Search for the cell housing the specified text and yield its (X, Y) center coordinate. 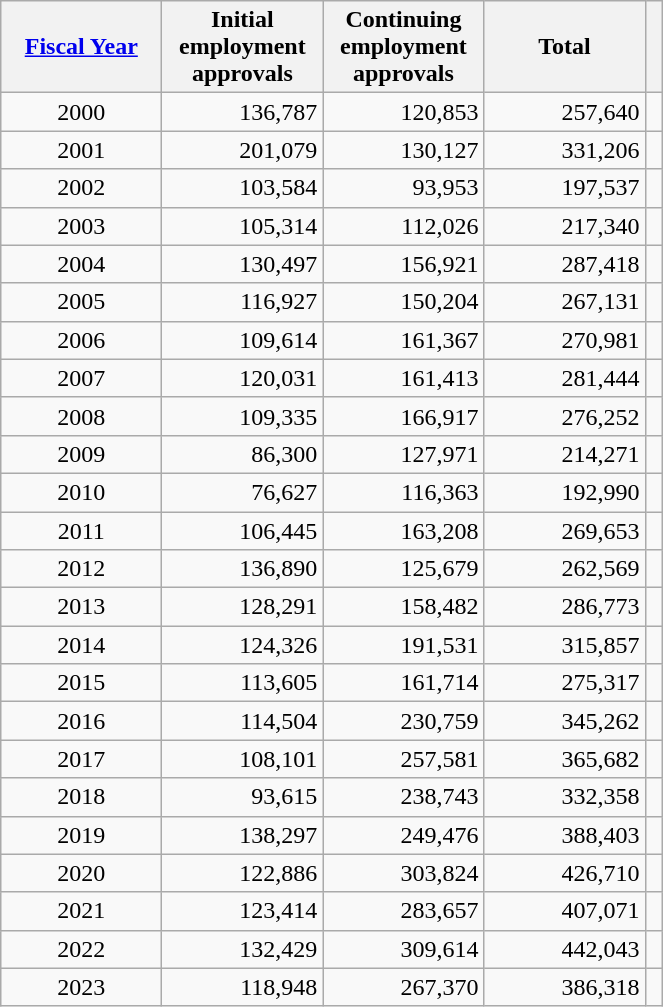
276,252 (564, 416)
407,071 (564, 911)
315,857 (564, 645)
120,031 (242, 378)
130,497 (242, 264)
2014 (82, 645)
238,743 (404, 797)
123,414 (242, 911)
Continuing employment approvals (404, 47)
287,418 (564, 264)
267,131 (564, 302)
138,297 (242, 835)
136,787 (242, 112)
93,953 (404, 188)
2005 (82, 302)
2006 (82, 340)
103,584 (242, 188)
163,208 (404, 531)
2004 (82, 264)
127,971 (404, 454)
230,759 (404, 721)
Initial employment approvals (242, 47)
197,537 (564, 188)
217,340 (564, 226)
2013 (82, 607)
116,927 (242, 302)
136,890 (242, 569)
124,326 (242, 645)
2022 (82, 949)
2008 (82, 416)
Fiscal Year (82, 47)
105,314 (242, 226)
192,990 (564, 492)
132,429 (242, 949)
2000 (82, 112)
158,482 (404, 607)
106,445 (242, 531)
166,917 (404, 416)
122,886 (242, 873)
214,271 (564, 454)
130,127 (404, 150)
161,714 (404, 683)
128,291 (242, 607)
150,204 (404, 302)
114,504 (242, 721)
303,824 (404, 873)
125,679 (404, 569)
161,367 (404, 340)
365,682 (564, 759)
386,318 (564, 987)
191,531 (404, 645)
249,476 (404, 835)
161,413 (404, 378)
331,206 (564, 150)
257,581 (404, 759)
156,921 (404, 264)
2018 (82, 797)
86,300 (242, 454)
2015 (82, 683)
332,358 (564, 797)
270,981 (564, 340)
2011 (82, 531)
283,657 (404, 911)
2009 (82, 454)
2003 (82, 226)
112,026 (404, 226)
Total (564, 47)
120,853 (404, 112)
426,710 (564, 873)
2019 (82, 835)
2016 (82, 721)
116,363 (404, 492)
109,335 (242, 416)
281,444 (564, 378)
2007 (82, 378)
109,614 (242, 340)
2017 (82, 759)
2001 (82, 150)
2020 (82, 873)
113,605 (242, 683)
388,403 (564, 835)
201,079 (242, 150)
2021 (82, 911)
2012 (82, 569)
2010 (82, 492)
345,262 (564, 721)
286,773 (564, 607)
108,101 (242, 759)
2002 (82, 188)
118,948 (242, 987)
267,370 (404, 987)
275,317 (564, 683)
257,640 (564, 112)
442,043 (564, 949)
93,615 (242, 797)
309,614 (404, 949)
269,653 (564, 531)
262,569 (564, 569)
76,627 (242, 492)
2023 (82, 987)
